Scan for the cell matching the given text and deliver its [x, y] coordinate at center. 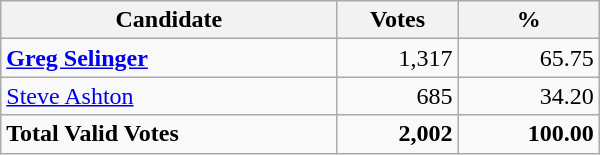
34.20 [528, 96]
2,002 [398, 134]
Greg Selinger [169, 58]
1,317 [398, 58]
Votes [398, 20]
65.75 [528, 58]
Candidate [169, 20]
685 [398, 96]
Steve Ashton [169, 96]
100.00 [528, 134]
Total Valid Votes [169, 134]
% [528, 20]
